Extract the [X, Y] coordinate from the center of the cell holding the provided text.  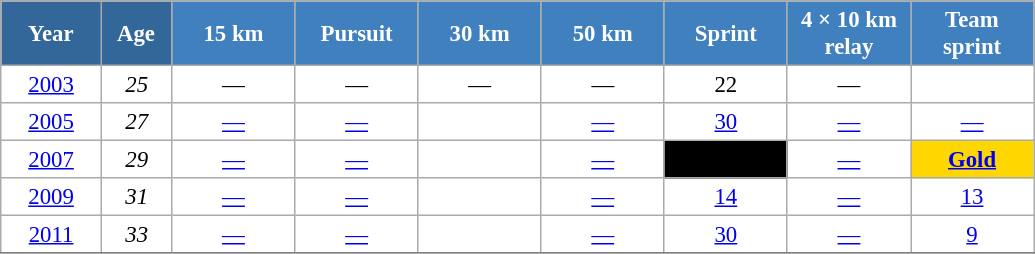
4 × 10 km relay [848, 34]
Age [136, 34]
31 [136, 197]
Sprint [726, 34]
33 [136, 235]
25 [136, 85]
50 km [602, 34]
Gold [972, 160]
13 [972, 197]
22 [726, 85]
9 [972, 235]
2007 [52, 160]
14 [726, 197]
30 km [480, 34]
Pursuit [356, 34]
2005 [52, 122]
Year [52, 34]
15 km [234, 34]
27 [136, 122]
2011 [52, 235]
2003 [52, 85]
Team sprint [972, 34]
2009 [52, 197]
29 [136, 160]
